Scan for the cell matching the given text and deliver its (x, y) coordinate at center. 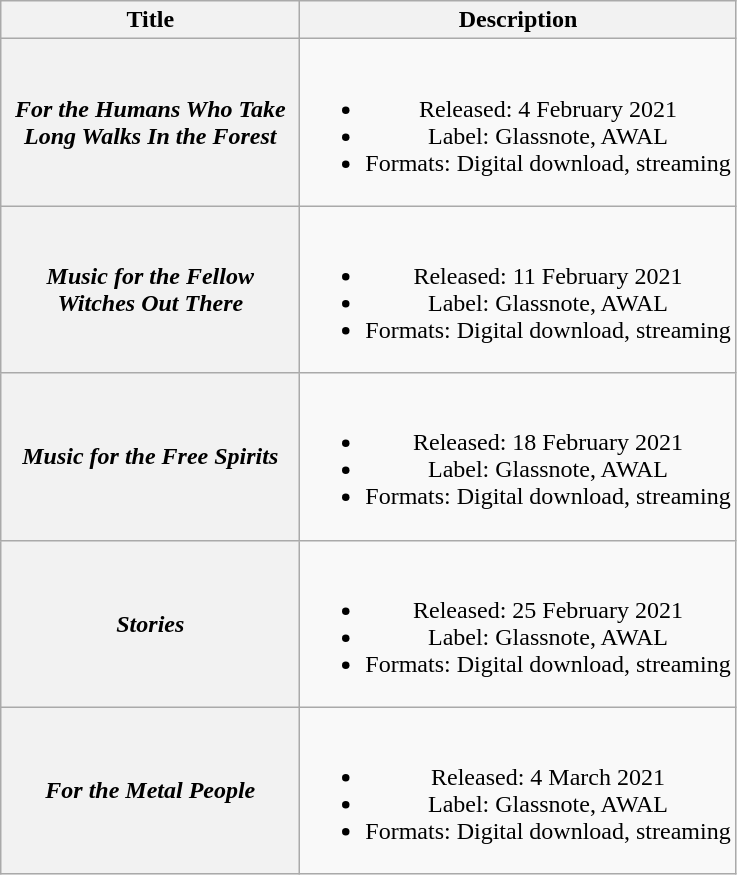
Released: 25 February 2021Label: Glassnote, AWALFormats: Digital download, streaming (518, 624)
For the Humans Who Take Long Walks In the Forest (150, 122)
Stories (150, 624)
For the Metal People (150, 790)
Released: 4 March 2021Label: Glassnote, AWALFormats: Digital download, streaming (518, 790)
Music for the Free Spirits (150, 456)
Released: 18 February 2021Label: Glassnote, AWALFormats: Digital download, streaming (518, 456)
Music for the Fellow Witches Out There (150, 290)
Released: 11 February 2021Label: Glassnote, AWALFormats: Digital download, streaming (518, 290)
Description (518, 20)
Title (150, 20)
Released: 4 February 2021Label: Glassnote, AWALFormats: Digital download, streaming (518, 122)
